Identify which cell holds the provided text, then report its (x, y) central coordinate. 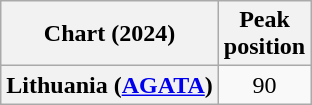
Lithuania (AGATA) (110, 85)
Chart (2024) (110, 34)
90 (264, 85)
Peakposition (264, 34)
